Capture the cell that displays the provided text and extract its [x, y] central coordinate. 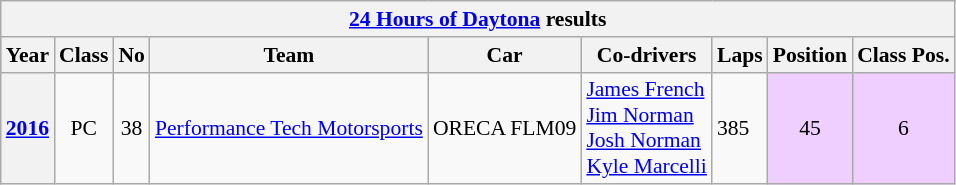
Co-drivers [646, 55]
Year [28, 55]
6 [903, 128]
PC [84, 128]
Position [810, 55]
385 [740, 128]
24 Hours of Daytona results [478, 19]
45 [810, 128]
No [132, 55]
Class [84, 55]
Car [504, 55]
Class Pos. [903, 55]
Team [289, 55]
38 [132, 128]
ORECA FLM09 [504, 128]
Performance Tech Motorsports [289, 128]
James French Jim Norman Josh Norman Kyle Marcelli [646, 128]
2016 [28, 128]
Laps [740, 55]
